Scan for the cell matching the given text and deliver its [x, y] coordinate at center. 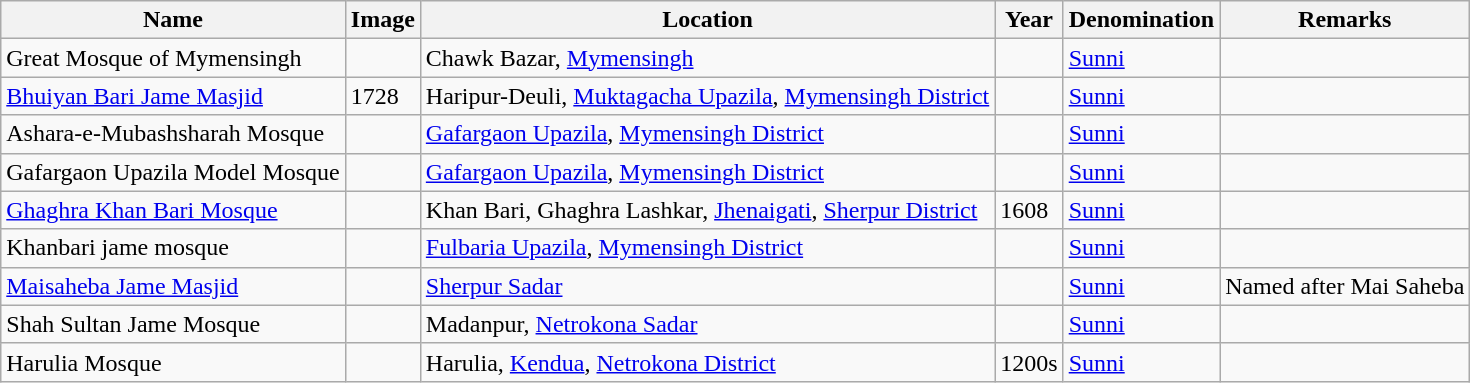
Image [382, 20]
Location [707, 20]
Fulbaria Upazila, Mymensingh District [707, 248]
Named after Mai Saheba [1345, 286]
Great Mosque of Mymensingh [174, 58]
Ghaghra Khan Bari Mosque [174, 210]
1200s [1029, 362]
Bhuiyan Bari Jame Masjid [174, 96]
Maisaheba Jame Masjid [174, 286]
Shah Sultan Jame Mosque [174, 324]
Gafargaon Upazila Model Mosque [174, 172]
Sherpur Sadar [707, 286]
Denomination [1141, 20]
Name [174, 20]
Chawk Bazar, Mymensingh [707, 58]
Ashara-e-Mubashsharah Mosque [174, 134]
Madanpur, Netrokona Sadar [707, 324]
Khan Bari, Ghaghra Lashkar, Jhenaigati, Sherpur District [707, 210]
Remarks [1345, 20]
Year [1029, 20]
Harulia Mosque [174, 362]
1728 [382, 96]
Haripur-Deuli, Muktagacha Upazila, Mymensingh District [707, 96]
1608 [1029, 210]
Khanbari jame mosque [174, 248]
Harulia, Kendua, Netrokona District [707, 362]
